Extract the [X, Y] coordinate from the center of the cell holding the provided text.  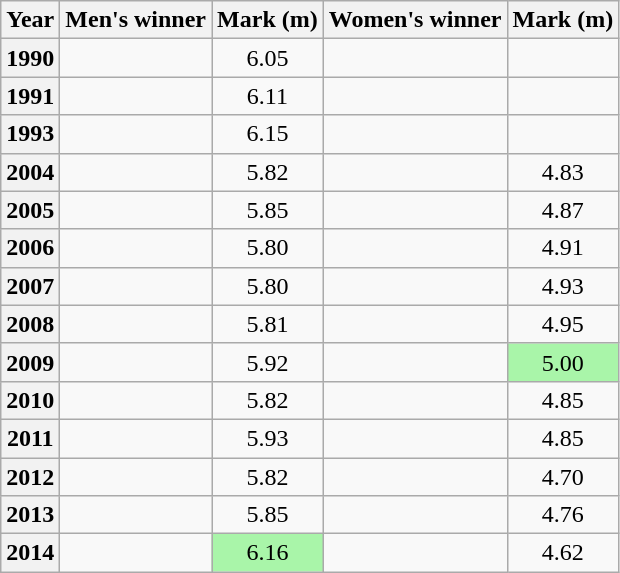
5.93 [268, 438]
2010 [30, 400]
5.81 [268, 324]
4.87 [563, 210]
4.93 [563, 286]
2011 [30, 438]
2013 [30, 515]
2004 [30, 172]
6.05 [268, 58]
2012 [30, 477]
Men's winner [136, 20]
5.92 [268, 362]
4.83 [563, 172]
2009 [30, 362]
1993 [30, 134]
1990 [30, 58]
6.16 [268, 553]
1991 [30, 96]
6.15 [268, 134]
Women's winner [415, 20]
2007 [30, 286]
4.62 [563, 553]
6.11 [268, 96]
4.95 [563, 324]
2005 [30, 210]
4.76 [563, 515]
2014 [30, 553]
2006 [30, 248]
2008 [30, 324]
Year [30, 20]
4.70 [563, 477]
4.91 [563, 248]
5.00 [563, 362]
